Locate the cell with the specified text and output its (X, Y) center coordinate. 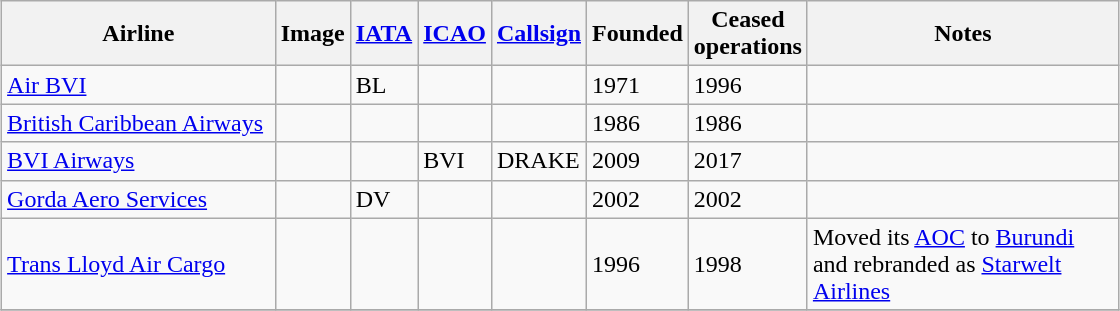
BVI Airways (139, 161)
1971 (638, 85)
2009 (638, 161)
DRAKE (538, 161)
1998 (748, 264)
Image (312, 34)
Airline (139, 34)
DV (384, 199)
Trans Lloyd Air Cargo (139, 264)
IATA (384, 34)
ICAO (455, 34)
Air BVI (139, 85)
British Caribbean Airways (139, 123)
Founded (638, 34)
BVI (455, 161)
BL (384, 85)
Moved its AOC to Burundi and rebranded as Starwelt Airlines (962, 264)
Notes (962, 34)
Gorda Aero Services (139, 199)
2017 (748, 161)
Ceasedoperations (748, 34)
Callsign (538, 34)
